Return the [X, Y] coordinate for the center point of the cell that contains the specified text.  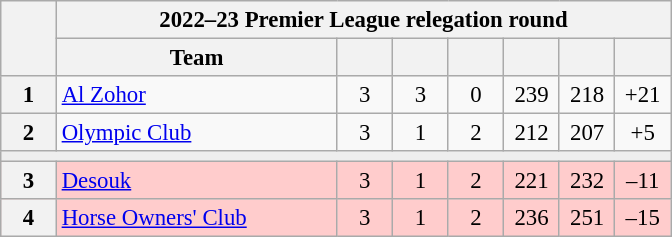
221 [532, 181]
Team [196, 58]
218 [587, 95]
+21 [643, 95]
239 [532, 95]
–11 [643, 181]
0 [476, 95]
Al Zohor [196, 95]
207 [587, 133]
212 [532, 133]
Desouk [196, 181]
Olympic Club [196, 133]
2022–23 Premier League relegation round [363, 20]
+5 [643, 133]
232 [587, 181]
